Identify which cell holds the provided text, then report its (x, y) central coordinate. 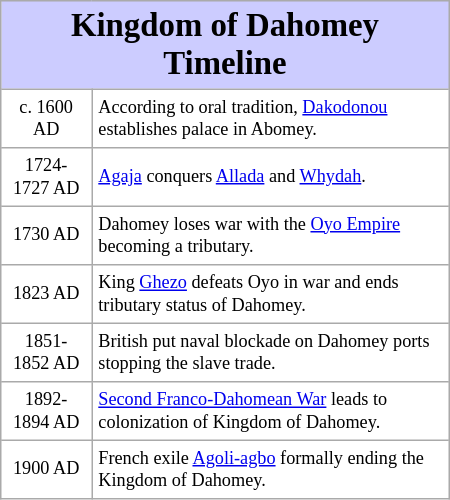
c. 1600 AD (46, 118)
Kingdom of Dahomey Timeline (225, 44)
Second Franco-Dahomean War leads to colonization of Kingdom of Dahomey. (271, 410)
1730 AD (46, 235)
King Ghezo defeats Oyo in war and ends tributary status of Dahomey. (271, 293)
1851-1852 AD (46, 352)
According to oral tradition, Dakodonou establishes palace in Abomey. (271, 118)
1900 AD (46, 469)
1823 AD (46, 293)
Agaja conquers Allada and Whydah. (271, 176)
1892-1894 AD (46, 410)
1724-1727 AD (46, 176)
French exile Agoli-agbo formally ending the Kingdom of Dahomey. (271, 469)
Dahomey loses war with the Oyo Empire becoming a tributary. (271, 235)
British put naval blockade on Dahomey ports stopping the slave trade. (271, 352)
